Detect which cell encompasses the target text, then output its (x, y) center coordinate. 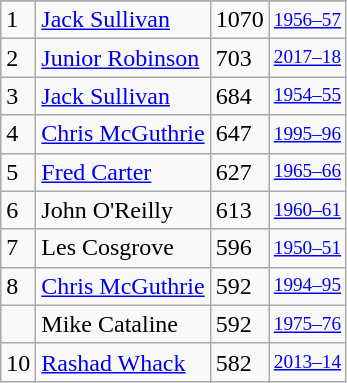
Les Cosgrove (123, 248)
Fred Carter (123, 172)
1 (18, 20)
8 (18, 286)
1975–76 (307, 324)
2013–14 (307, 362)
2 (18, 58)
3 (18, 96)
703 (240, 58)
684 (240, 96)
613 (240, 210)
627 (240, 172)
1070 (240, 20)
596 (240, 248)
Junior Robinson (123, 58)
4 (18, 134)
1954–55 (307, 96)
7 (18, 248)
1994–95 (307, 286)
5 (18, 172)
1960–61 (307, 210)
10 (18, 362)
582 (240, 362)
1995–96 (307, 134)
1950–51 (307, 248)
John O'Reilly (123, 210)
1956–57 (307, 20)
Rashad Whack (123, 362)
2017–18 (307, 58)
Mike Cataline (123, 324)
647 (240, 134)
6 (18, 210)
1965–66 (307, 172)
